Provide the [x, y] coordinate of the cell's center where the given text is located.  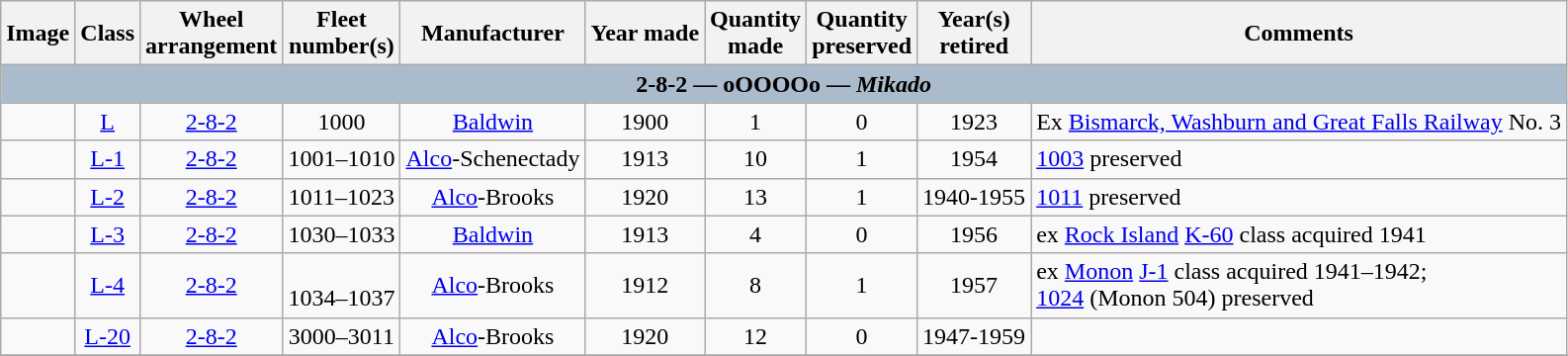
Image [38, 34]
1912 [645, 285]
Quantitymade [755, 34]
L-1 [108, 159]
8 [755, 285]
12 [755, 336]
L [108, 122]
Comments [1299, 34]
1001–1010 [342, 159]
Fleetnumber(s) [342, 34]
1011–1023 [342, 197]
ex Monon J-1 class acquired 1941–1942;1024 (Monon 504) preserved [1299, 285]
L-3 [108, 234]
L-20 [108, 336]
Class [108, 34]
1030–1033 [342, 234]
Quantitypreserved [862, 34]
2-8-2 — oOOOOo — Mikado [784, 84]
Year(s)retired [975, 34]
ex Rock Island K-60 class acquired 1941 [1299, 234]
Manufacturer [492, 34]
3000–3011 [342, 336]
1954 [975, 159]
1923 [975, 122]
1011 preserved [1299, 197]
Year made [645, 34]
1003 preserved [1299, 159]
Ex Bismarck, Washburn and Great Falls Railway No. 3 [1299, 122]
1900 [645, 122]
1940-1955 [975, 197]
1000 [342, 122]
1034–1037 [342, 285]
Alco-Schenectady [492, 159]
L-2 [108, 197]
1947-1959 [975, 336]
10 [755, 159]
L-4 [108, 285]
1957 [975, 285]
13 [755, 197]
4 [755, 234]
1956 [975, 234]
Wheelarrangement [212, 34]
